Capture the cell that displays the provided text and extract its (x, y) central coordinate. 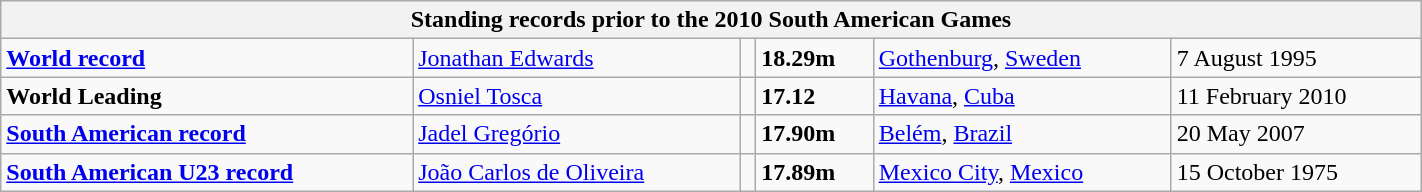
Jadel Gregório (577, 134)
15 October 1975 (1296, 172)
Belém, Brazil (1022, 134)
7 August 1995 (1296, 58)
Standing records prior to the 2010 South American Games (711, 20)
11 February 2010 (1296, 96)
18.29m (815, 58)
South American record (207, 134)
Gothenburg, Sweden (1022, 58)
World Leading (207, 96)
South American U23 record (207, 172)
João Carlos de Oliveira (577, 172)
20 May 2007 (1296, 134)
17.89m (815, 172)
World record (207, 58)
Havana, Cuba (1022, 96)
17.90m (815, 134)
Mexico City, Mexico (1022, 172)
17.12 (815, 96)
Osniel Tosca (577, 96)
Jonathan Edwards (577, 58)
